Extract the [x, y] coordinate from the center of the cell holding the provided text.  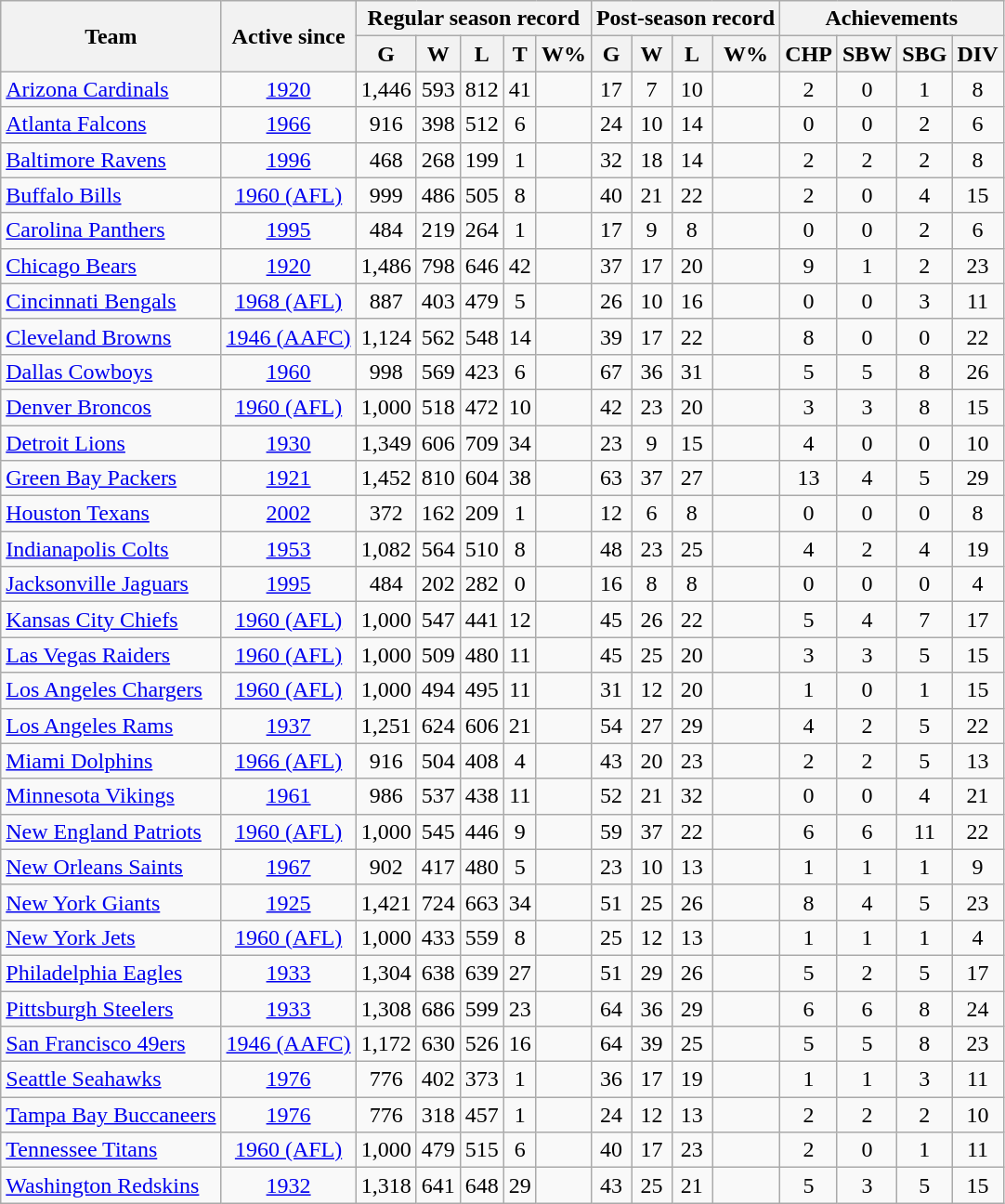
SBW [867, 54]
423 [481, 372]
219 [438, 230]
408 [481, 761]
564 [438, 549]
Arizona Cardinals [111, 89]
604 [481, 478]
38 [520, 478]
472 [481, 407]
Las Vegas Raiders [111, 655]
709 [481, 443]
1,318 [386, 1185]
1961 [288, 796]
268 [438, 160]
162 [438, 514]
593 [438, 89]
Achievements [892, 19]
Los Angeles Rams [111, 726]
Tennessee Titans [111, 1150]
1,251 [386, 726]
1968 (AFL) [288, 301]
Detroit Lions [111, 443]
Baltimore Ravens [111, 160]
372 [386, 514]
67 [611, 372]
810 [438, 478]
1921 [288, 478]
433 [438, 937]
1937 [288, 726]
264 [481, 230]
Post-season record [685, 19]
638 [438, 973]
Houston Texans [111, 514]
504 [438, 761]
446 [481, 831]
548 [481, 336]
Pittsburgh Steelers [111, 1008]
Jacksonville Jaguars [111, 584]
686 [438, 1008]
1,172 [386, 1044]
624 [438, 726]
T [520, 54]
Minnesota Vikings [111, 796]
663 [481, 902]
1,349 [386, 443]
438 [481, 796]
1,304 [386, 973]
457 [481, 1115]
902 [386, 867]
Washington Redskins [111, 1185]
199 [481, 160]
798 [438, 266]
Carolina Panthers [111, 230]
Active since [288, 36]
1953 [288, 549]
59 [611, 831]
282 [481, 584]
509 [438, 655]
403 [438, 301]
63 [611, 478]
1930 [288, 443]
494 [438, 690]
1932 [288, 1185]
New England Patriots [111, 831]
52 [611, 796]
Regular season record [474, 19]
54 [611, 726]
402 [438, 1080]
SBG [925, 54]
495 [481, 690]
Chicago Bears [111, 266]
New York Jets [111, 937]
812 [481, 89]
545 [438, 831]
518 [438, 407]
630 [438, 1044]
724 [438, 902]
1966 [288, 124]
Miami Dolphins [111, 761]
48 [611, 549]
641 [438, 1185]
559 [481, 937]
547 [438, 620]
512 [481, 124]
2002 [288, 514]
CHP [809, 54]
209 [481, 514]
Cleveland Browns [111, 336]
41 [520, 89]
San Francisco 49ers [111, 1044]
887 [386, 301]
537 [438, 796]
318 [438, 1115]
Indianapolis Colts [111, 549]
1,486 [386, 266]
373 [481, 1080]
Kansas City Chiefs [111, 620]
New York Giants [111, 902]
648 [481, 1185]
1,421 [386, 902]
998 [386, 372]
986 [386, 796]
1,308 [386, 1008]
1996 [288, 160]
1967 [288, 867]
599 [481, 1008]
18 [652, 160]
999 [386, 195]
486 [438, 195]
639 [481, 973]
1,124 [386, 336]
Dallas Cowboys [111, 372]
510 [481, 549]
515 [481, 1150]
Team [111, 36]
417 [438, 867]
505 [481, 195]
Atlanta Falcons [111, 124]
526 [481, 1044]
Denver Broncos [111, 407]
1,082 [386, 549]
468 [386, 160]
646 [481, 266]
1,452 [386, 478]
1966 (AFL) [288, 761]
Tampa Bay Buccaneers [111, 1115]
398 [438, 124]
1925 [288, 902]
1,446 [386, 89]
Green Bay Packers [111, 478]
Los Angeles Chargers [111, 690]
1960 [288, 372]
441 [481, 620]
DIV [977, 54]
Buffalo Bills [111, 195]
Cincinnati Bengals [111, 301]
202 [438, 584]
Seattle Seahawks [111, 1080]
569 [438, 372]
New Orleans Saints [111, 867]
562 [438, 336]
Philadelphia Eagles [111, 973]
